Output the [x, y] coordinate of the center of the cell containing the given text.  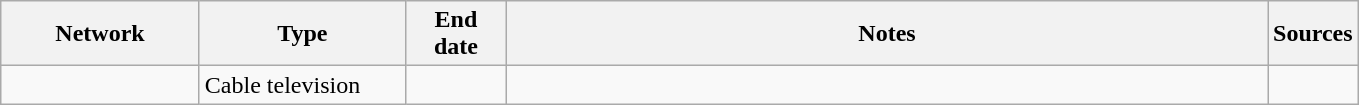
Notes [886, 34]
Sources [1314, 34]
Cable television [302, 85]
Network [100, 34]
End date [456, 34]
Type [302, 34]
